Output the [X, Y] coordinate of the center of the cell containing the given text.  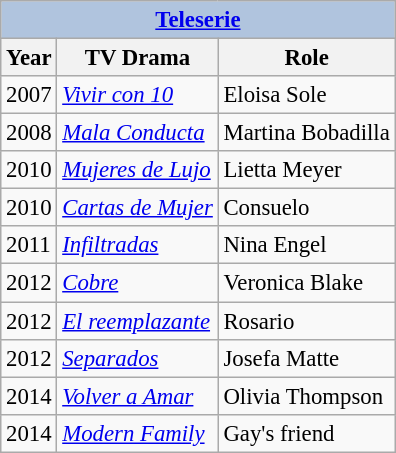
Mala Conducta [138, 133]
Veronica Blake [306, 283]
Gay's friend [306, 433]
Olivia Thompson [306, 396]
Eloisa Sole [306, 95]
Lietta Meyer [306, 170]
Vivir con 10 [138, 95]
Role [306, 58]
Cobre [138, 283]
Separados [138, 358]
Year [29, 58]
TV Drama [138, 58]
Modern Family [138, 433]
2008 [29, 133]
Martina Bobadilla [306, 133]
Teleserie [198, 20]
Rosario [306, 321]
Mujeres de Lujo [138, 170]
2011 [29, 245]
El reemplazante [138, 321]
2007 [29, 95]
Nina Engel [306, 245]
Cartas de Mujer [138, 208]
Consuelo [306, 208]
Infiltradas [138, 245]
Volver a Amar [138, 396]
Josefa Matte [306, 358]
